Capture the cell that displays the provided text and extract its (x, y) central coordinate. 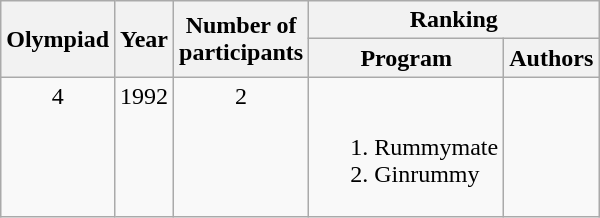
RummymateGinrummy (406, 147)
Year (144, 39)
Number ofparticipants (242, 39)
Program (406, 58)
Authors (552, 58)
2 (242, 147)
4 (58, 147)
Olympiad (58, 39)
1992 (144, 147)
Ranking (454, 20)
